Identify which cell holds the provided text, then report its (x, y) central coordinate. 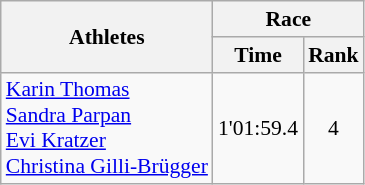
4 (334, 128)
Athletes (107, 36)
Time (258, 55)
Karin ThomasSandra ParpanEvi KratzerChristina Gilli-Brügger (107, 128)
Rank (334, 55)
1'01:59.4 (258, 128)
Race (288, 19)
